Return the (X, Y) coordinate for the center point of the cell that contains the specified text.  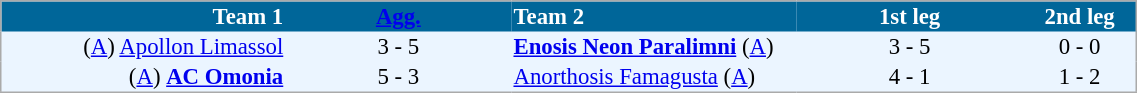
2nd leg (1080, 16)
(A) AC Omonia (143, 77)
Anorthosis Famagusta (A) (654, 77)
Enosis Neon Paralimni (A) (654, 47)
Team 2 (654, 16)
0 - 0 (1080, 47)
(A) Apollon Limassol (143, 47)
Team 1 (143, 16)
1 - 2 (1080, 77)
4 - 1 (910, 77)
Agg. (398, 16)
1st leg (910, 16)
5 - 3 (398, 77)
